Locate the cell with the specified text and output its [X, Y] center coordinate. 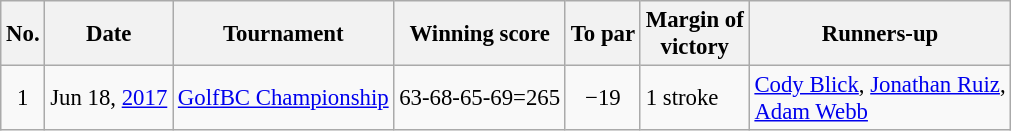
To par [602, 34]
63-68-65-69=265 [480, 98]
Margin ofvictory [694, 34]
Jun 18, 2017 [109, 98]
1 [23, 98]
−19 [602, 98]
Date [109, 34]
Runners-up [880, 34]
No. [23, 34]
Winning score [480, 34]
1 stroke [694, 98]
GolfBC Championship [284, 98]
Tournament [284, 34]
Cody Blick, Jonathan Ruiz, Adam Webb [880, 98]
